From the cell containing the given text, extract its center point as [X, Y] coordinate. 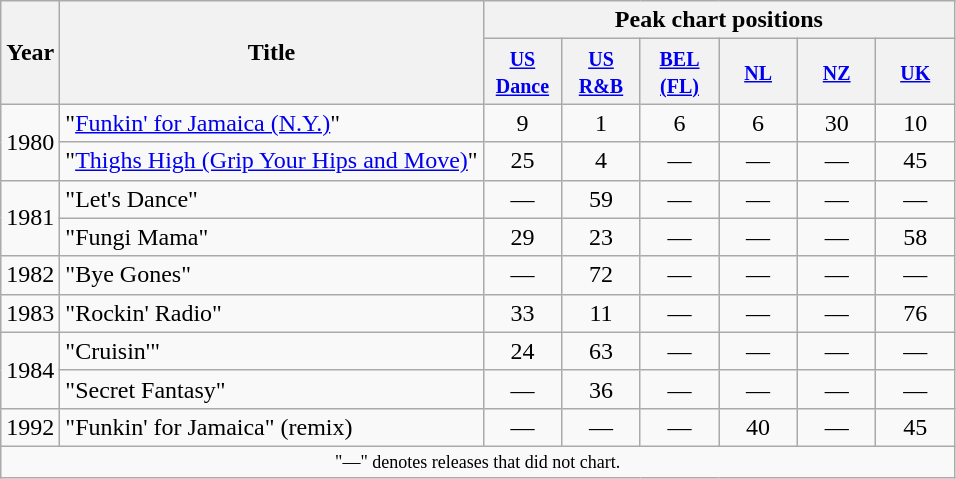
"Rockin' Radio" [272, 313]
29 [522, 237]
72 [602, 275]
1981 [30, 218]
30 [836, 123]
"Fungi Mama" [272, 237]
"Bye Gones" [272, 275]
"Let's Dance" [272, 199]
"—" denotes releases that did not chart. [478, 462]
63 [602, 351]
Year [30, 52]
US Dance [522, 72]
25 [522, 161]
33 [522, 313]
UK [916, 72]
1983 [30, 313]
1980 [30, 142]
Peak chart positions [718, 20]
40 [758, 427]
76 [916, 313]
11 [602, 313]
4 [602, 161]
1984 [30, 370]
NZ [836, 72]
Title [272, 52]
"Cruisin'" [272, 351]
BEL (FL) [680, 72]
1992 [30, 427]
US R&B [602, 72]
23 [602, 237]
"Funkin' for Jamaica (N.Y.)" [272, 123]
9 [522, 123]
59 [602, 199]
NL [758, 72]
"Funkin' for Jamaica" (remix) [272, 427]
36 [602, 389]
1 [602, 123]
1982 [30, 275]
10 [916, 123]
24 [522, 351]
58 [916, 237]
"Secret Fantasy" [272, 389]
"Thighs High (Grip Your Hips and Move)" [272, 161]
